Find where the given text appears and provide that cell's center as (x, y) coordinate. 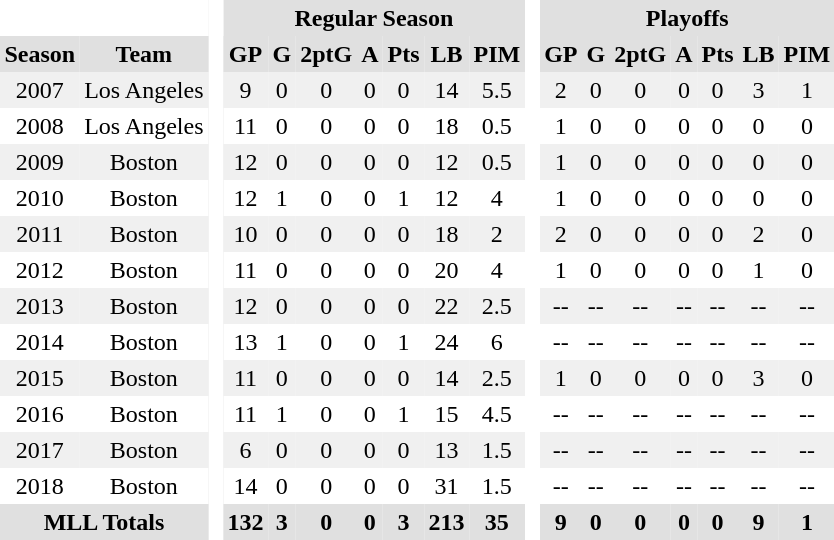
132 (246, 522)
2009 (40, 162)
2015 (40, 378)
213 (446, 522)
2012 (40, 270)
31 (446, 486)
2013 (40, 306)
2018 (40, 486)
Regular Season (374, 18)
2010 (40, 198)
2011 (40, 234)
2007 (40, 90)
2017 (40, 450)
MLL Totals (104, 522)
20 (446, 270)
24 (446, 342)
Team (144, 54)
15 (446, 414)
2008 (40, 126)
22 (446, 306)
2014 (40, 342)
PIM (497, 54)
4.5 (497, 414)
10 (246, 234)
2016 (40, 414)
5.5 (497, 90)
Season (40, 54)
35 (497, 522)
